For the text-containing cell, return its midpoint in [x, y] coordinate format. 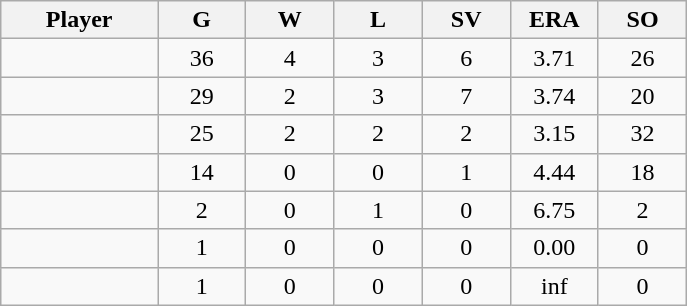
14 [202, 172]
ERA [554, 20]
26 [642, 58]
Player [80, 20]
W [290, 20]
36 [202, 58]
32 [642, 134]
SV [466, 20]
G [202, 20]
3.15 [554, 134]
L [378, 20]
inf [554, 286]
29 [202, 96]
20 [642, 96]
18 [642, 172]
7 [466, 96]
25 [202, 134]
3.71 [554, 58]
4.44 [554, 172]
3.74 [554, 96]
6 [466, 58]
0.00 [554, 248]
SO [642, 20]
4 [290, 58]
6.75 [554, 210]
